From the cell containing the given text, extract its center point as (x, y) coordinate. 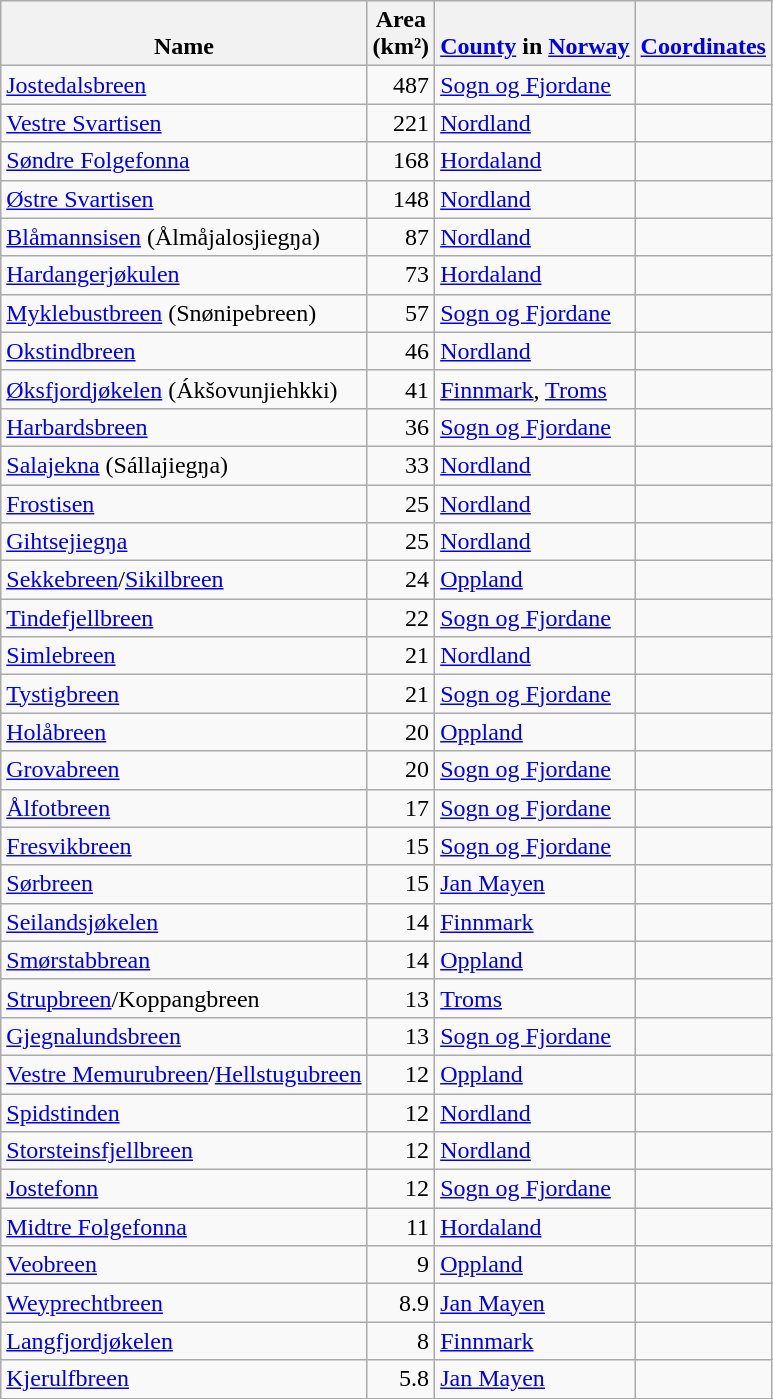
Fresvikbreen (184, 846)
Vestre Svartisen (184, 123)
Spidstinden (184, 1113)
9 (401, 1265)
17 (401, 808)
Salajekna (Sállajiegŋa) (184, 465)
57 (401, 313)
36 (401, 427)
168 (401, 161)
8.9 (401, 1303)
Hardangerjøkulen (184, 275)
Harbardsbreen (184, 427)
487 (401, 85)
Østre Svartisen (184, 199)
Gihtsejiegŋa (184, 542)
Søndre Folgefonna (184, 161)
148 (401, 199)
Tindefjellbreen (184, 618)
Frostisen (184, 503)
Øksfjordjøkelen (Ákšovunjiehkki) (184, 389)
Jostedalsbreen (184, 85)
Sørbreen (184, 884)
11 (401, 1227)
Okstindbreen (184, 351)
Sekkebreen/Sikilbreen (184, 580)
Seilandsjøkelen (184, 922)
8 (401, 1341)
Myklebustbreen (Snønipebreen) (184, 313)
87 (401, 237)
5.8 (401, 1379)
Storsteinsfjellbreen (184, 1151)
Grovabreen (184, 770)
Ålfotbreen (184, 808)
Vestre Memurubreen/Hellstugubreen (184, 1074)
Midtre Folgefonna (184, 1227)
Name (184, 34)
Veobreen (184, 1265)
Jostefonn (184, 1189)
73 (401, 275)
Finnmark, Troms (535, 389)
Simlebreen (184, 656)
Gjegnalundsbreen (184, 1036)
41 (401, 389)
Troms (535, 998)
24 (401, 580)
Langfjordjøkelen (184, 1341)
Area(km²) (401, 34)
Holåbreen (184, 732)
Coordinates (703, 34)
22 (401, 618)
Weyprechtbreen (184, 1303)
Kjerulfbreen (184, 1379)
33 (401, 465)
County in Norway (535, 34)
Strupbreen/Koppangbreen (184, 998)
Blåmannsisen (Ålmåjalosjiegŋa) (184, 237)
46 (401, 351)
Smørstabbrean (184, 960)
221 (401, 123)
Tystigbreen (184, 694)
